Detect which cell encompasses the target text, then output its (X, Y) center coordinate. 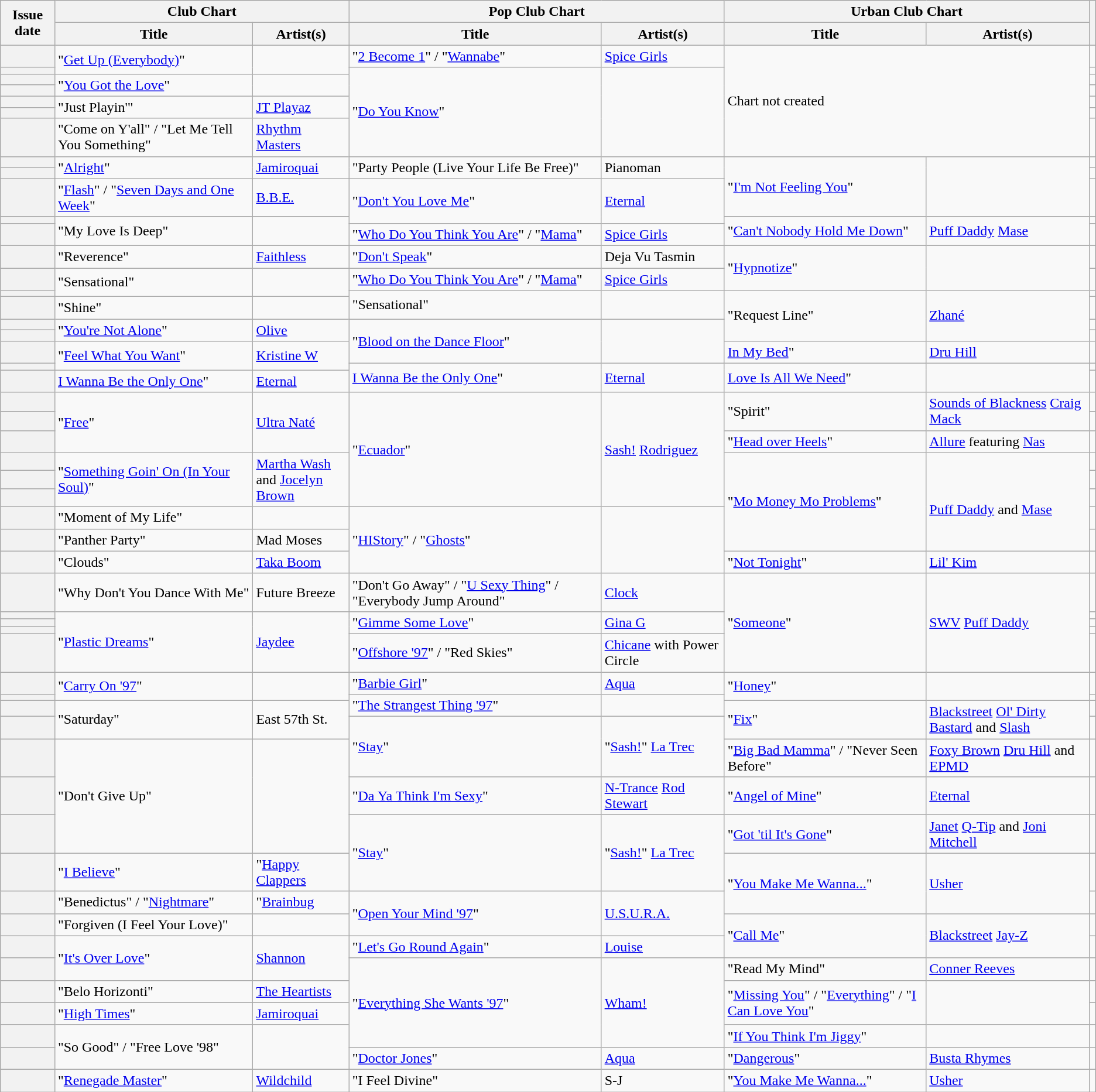
"Feel What You Want" (153, 356)
Wham! (663, 1002)
"Party People (Live Your Life Be Free)" (475, 167)
"Brainbug (301, 902)
"I Believe" (153, 872)
"Shine" (153, 308)
"Why Don't You Dance With Me" (153, 593)
"High Times" (153, 1014)
Dru Hill (1008, 352)
"Got 'til It's Gone" (826, 834)
Allure featuring Nas (1008, 441)
"Come on Y'all" / "Let Me Tell You Something" (153, 137)
"Offshore '97" / "Red Skies" (475, 652)
"Don't Give Up" (153, 796)
Mad Moses (301, 540)
"Request Line" (826, 316)
"Saturday" (153, 720)
Pop Club Chart (536, 12)
S-J (663, 1080)
Love Is All We Need" (826, 378)
Urban Club Chart (906, 12)
Chicane with Power Circle (663, 652)
Lil' Kim (1008, 562)
Blackstreet Jay-Z (1008, 936)
"Head over Heels" (826, 441)
"Free" (153, 423)
East 57th St. (301, 720)
"Can't Nobody Hold Me Down" (826, 231)
Puff Daddy and Mase (1008, 502)
"Angel of Mine" (826, 796)
"Call Me" (826, 936)
Jaydee (301, 642)
Blackstreet Ol' Dirty Bastard and Slash (1008, 720)
"Doctor Jones" (475, 1058)
"Get Up (Everybody)" (153, 60)
Puff Daddy Mase (1008, 231)
Foxy Brown Dru Hill and EPMD (1008, 758)
"Forgiven (I Feel Your Love)" (153, 925)
"Renegade Master" (153, 1080)
Club Chart (201, 12)
"Clouds" (153, 562)
"You're Not Alone" (153, 330)
"Happy Clappers (301, 872)
"If You Think I'm Jiggy" (826, 1036)
"Fix" (826, 720)
JT Playaz (301, 107)
"Don't Speak" (475, 256)
The Heartists (301, 991)
Rhythm Masters (301, 137)
Busta Rhymes (1008, 1058)
Olive (301, 330)
Martha Washand Jocelyn Brown (301, 480)
Gina G (663, 622)
"Big Bad Mamma" / "Never Seen Before" (826, 758)
"Read My Mind" (826, 969)
"Panther Party" (153, 540)
Chart not created (906, 101)
Sounds of Blackness Craig Mack (1008, 411)
"Alright" (153, 167)
"Something Goin' On (In Your Soul)" (153, 480)
B.B.E. (301, 198)
Louise (663, 947)
Kristine W (301, 356)
"Hypnotize" (826, 268)
"Barbie Girl" (475, 683)
Faithless (301, 256)
"Just Playin'" (153, 107)
Zhané (1008, 316)
"Missing You" / "Everything" / "I Can Love You" (826, 1002)
"Someone" (826, 622)
"Carry On '97" (153, 686)
"Plastic Dreams" (153, 642)
"Gimme Some Love" (475, 622)
Sash! Rodriguez (663, 450)
Clock (663, 593)
Pianoman (663, 167)
"So Good" / "Free Love '98" (153, 1047)
"Let's Go Round Again" (475, 947)
"Belo Horizonti" (153, 991)
"Blood on the Dance Floor" (475, 341)
"Da Ya Think I'm Sexy" (475, 796)
Future Breeze (301, 593)
"Spirit" (826, 411)
"I Feel Divine" (475, 1080)
Conner Reeves (1008, 969)
In My Bed" (826, 352)
"Do You Know" (475, 112)
Ultra Naté (301, 423)
"I'm Not Feeling You" (826, 186)
"Benedictus" / "Nightmare" (153, 902)
"It's Over Love" (153, 958)
"You Got the Love" (153, 85)
Taka Boom (301, 562)
SWV Puff Daddy (1008, 622)
"Honey" (826, 686)
Janet Q-Tip and Joni Mitchell (1008, 834)
"Everything She Wants '97" (475, 1002)
Issue date (28, 23)
"Mo Money Mo Problems" (826, 502)
N-Trance Rod Stewart (663, 796)
"Reverence" (153, 256)
"Moment of My Life" (153, 518)
Shannon (301, 958)
"HIStory" / "Ghosts" (475, 540)
"Ecuador" (475, 450)
Wildchild (301, 1080)
"Not Tonight" (826, 562)
"Dangerous" (826, 1058)
"Flash" / "Seven Days and One Week" (153, 198)
"Don't You Love Me" (475, 201)
U.S.U.R.A. (663, 913)
"Don't Go Away" / "U Sexy Thing" / "Everybody Jump Around" (475, 593)
"The Strangest Thing '97" (475, 706)
"Open Your Mind '97" (475, 913)
"2 Become 1" / "Wannabe" (475, 56)
Deja Vu Tasmin (663, 256)
"My Love Is Deep" (153, 231)
